For the text-containing cell, return its midpoint in (x, y) coordinate format. 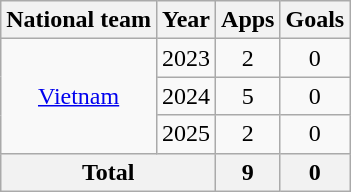
5 (248, 96)
Vietnam (79, 96)
Year (186, 20)
Total (108, 172)
Goals (315, 20)
National team (79, 20)
2023 (186, 58)
Apps (248, 20)
9 (248, 172)
2024 (186, 96)
2025 (186, 134)
